Locate the cell with the specified text and output its (X, Y) center coordinate. 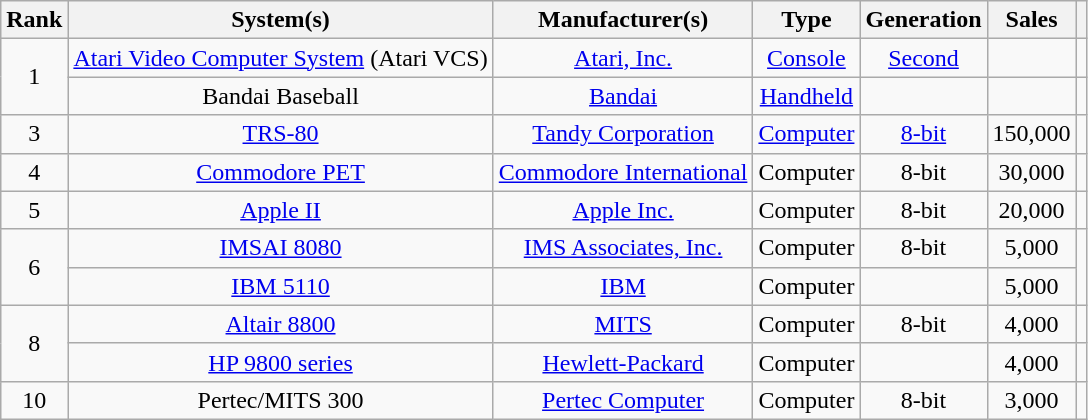
MITS (623, 324)
Commodore PET (280, 172)
8 (34, 343)
20,000 (1032, 210)
IBM (623, 286)
4 (34, 172)
Sales (1032, 20)
Pertec Computer (623, 400)
Commodore International (623, 172)
Pertec/MITS 300 (280, 400)
HP 9800 series (280, 362)
Atari, Inc. (623, 58)
IMS Associates, Inc. (623, 248)
5 (34, 210)
10 (34, 400)
IBM 5110 (280, 286)
6 (34, 267)
150,000 (1032, 134)
System(s) (280, 20)
30,000 (1032, 172)
Type (806, 20)
Second (924, 58)
Manufacturer(s) (623, 20)
Tandy Corporation (623, 134)
3 (34, 134)
Bandai (623, 96)
Hewlett-Packard (623, 362)
1 (34, 77)
IMSAI 8080 (280, 248)
Apple II (280, 210)
Altair 8800 (280, 324)
Handheld (806, 96)
Apple Inc. (623, 210)
Bandai Baseball (280, 96)
Rank (34, 20)
Generation (924, 20)
3,000 (1032, 400)
TRS-80 (280, 134)
Atari Video Computer System (Atari VCS) (280, 58)
Console (806, 58)
